Determine the (X, Y) coordinate at the center of the cell enclosing the given text.  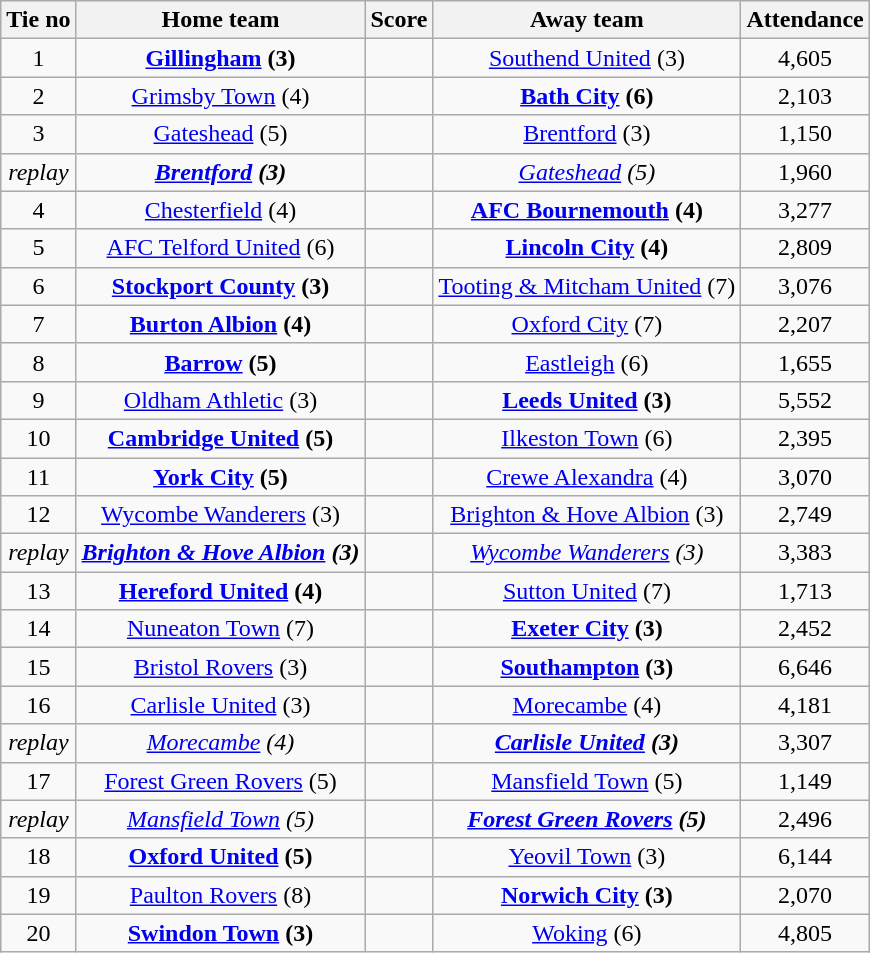
Attendance (805, 20)
2,809 (805, 248)
Bath City (6) (587, 96)
2,452 (805, 629)
Bristol Rovers (3) (220, 667)
York City (5) (220, 477)
Lincoln City (4) (587, 248)
Score (399, 20)
Oxford United (5) (220, 857)
Southend United (3) (587, 58)
1,655 (805, 362)
4,805 (805, 933)
AFC Telford United (6) (220, 248)
4 (38, 210)
Crewe Alexandra (4) (587, 477)
Home team (220, 20)
Eastleigh (6) (587, 362)
Norwich City (3) (587, 895)
AFC Bournemouth (4) (587, 210)
Exeter City (3) (587, 629)
Paulton Rovers (8) (220, 895)
4,181 (805, 705)
8 (38, 362)
3,076 (805, 286)
17 (38, 781)
5,552 (805, 400)
1,149 (805, 781)
6,144 (805, 857)
1 (38, 58)
Sutton United (7) (587, 591)
2,103 (805, 96)
Burton Albion (4) (220, 324)
Cambridge United (5) (220, 438)
1,713 (805, 591)
Yeovil Town (3) (587, 857)
3 (38, 134)
Ilkeston Town (6) (587, 438)
10 (38, 438)
2 (38, 96)
6 (38, 286)
3,383 (805, 553)
Oxford City (7) (587, 324)
9 (38, 400)
2,207 (805, 324)
2,749 (805, 515)
12 (38, 515)
Tooting & Mitcham United (7) (587, 286)
5 (38, 248)
Leeds United (3) (587, 400)
20 (38, 933)
Swindon Town (3) (220, 933)
Woking (6) (587, 933)
Stockport County (3) (220, 286)
2,395 (805, 438)
Away team (587, 20)
Barrow (5) (220, 362)
19 (38, 895)
Hereford United (4) (220, 591)
1,960 (805, 172)
4,605 (805, 58)
11 (38, 477)
Chesterfield (4) (220, 210)
6,646 (805, 667)
3,070 (805, 477)
1,150 (805, 134)
2,070 (805, 895)
14 (38, 629)
16 (38, 705)
Nuneaton Town (7) (220, 629)
Oldham Athletic (3) (220, 400)
3,277 (805, 210)
13 (38, 591)
Southampton (3) (587, 667)
18 (38, 857)
Tie no (38, 20)
3,307 (805, 743)
15 (38, 667)
2,496 (805, 819)
Grimsby Town (4) (220, 96)
7 (38, 324)
Gillingham (3) (220, 58)
